Scan for the cell matching the given text and deliver its [X, Y] coordinate at center. 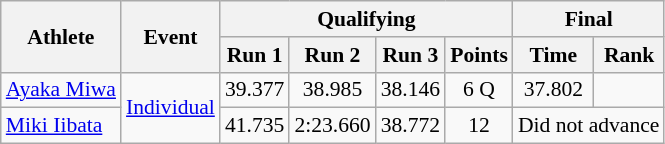
39.377 [254, 90]
Final [589, 19]
Miki Iibata [61, 126]
Did not advance [589, 126]
2:23.660 [332, 126]
Run 1 [254, 55]
37.802 [554, 90]
Qualifying [366, 19]
38.985 [332, 90]
38.146 [410, 90]
Rank [630, 55]
38.772 [410, 126]
Run 2 [332, 55]
41.735 [254, 126]
Points [479, 55]
Event [170, 36]
12 [479, 126]
Time [554, 55]
Run 3 [410, 55]
Athlete [61, 36]
Individual [170, 108]
6 Q [479, 90]
Ayaka Miwa [61, 90]
